Capture the cell that displays the provided text and extract its [x, y] central coordinate. 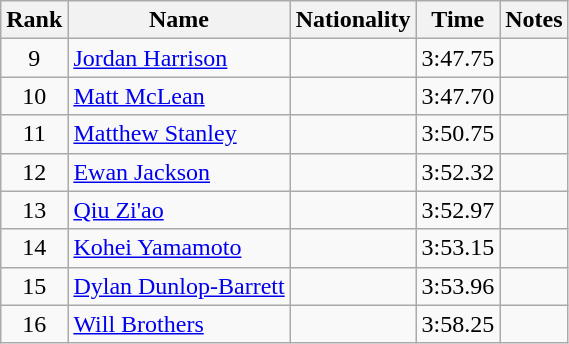
Qiu Zi'ao [179, 210]
Time [458, 20]
9 [34, 58]
14 [34, 248]
3:47.70 [458, 96]
Rank [34, 20]
Ewan Jackson [179, 172]
3:47.75 [458, 58]
Notes [534, 20]
3:53.15 [458, 248]
Nationality [353, 20]
Name [179, 20]
Dylan Dunlop-Barrett [179, 286]
Kohei Yamamoto [179, 248]
Matt McLean [179, 96]
11 [34, 134]
Will Brothers [179, 324]
3:50.75 [458, 134]
Matthew Stanley [179, 134]
3:52.32 [458, 172]
3:52.97 [458, 210]
Jordan Harrison [179, 58]
3:53.96 [458, 286]
16 [34, 324]
10 [34, 96]
13 [34, 210]
12 [34, 172]
15 [34, 286]
3:58.25 [458, 324]
